Return (X, Y) of the center of cell containing provided text 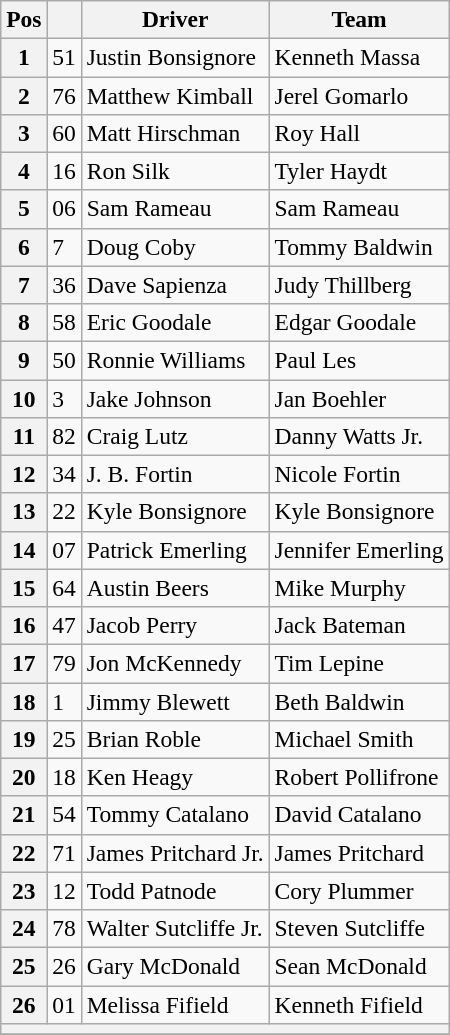
11 (24, 436)
Tommy Baldwin (359, 247)
Pos (24, 19)
Robert Pollifrone (359, 777)
Cory Plummer (359, 891)
Jennifer Emerling (359, 550)
Craig Lutz (175, 436)
Gary McDonald (175, 966)
Jimmy Blewett (175, 701)
2 (24, 95)
Matt Hirschman (175, 133)
Tim Lepine (359, 663)
James Pritchard Jr. (175, 853)
07 (64, 550)
Michael Smith (359, 739)
Kenneth Massa (359, 57)
Judy Thillberg (359, 285)
Nicole Fortin (359, 474)
Driver (175, 19)
Melissa Fifield (175, 1004)
Jack Bateman (359, 625)
Jerel Gomarlo (359, 95)
19 (24, 739)
01 (64, 1004)
Justin Bonsignore (175, 57)
64 (64, 588)
14 (24, 550)
50 (64, 360)
79 (64, 663)
21 (24, 815)
36 (64, 285)
60 (64, 133)
13 (24, 512)
Austin Beers (175, 588)
Kenneth Fifield (359, 1004)
8 (24, 322)
Eric Goodale (175, 322)
Ron Silk (175, 171)
David Catalano (359, 815)
Tommy Catalano (175, 815)
82 (64, 436)
Jake Johnson (175, 398)
Ken Heagy (175, 777)
Beth Baldwin (359, 701)
78 (64, 928)
Patrick Emerling (175, 550)
Tyler Haydt (359, 171)
51 (64, 57)
Walter Sutcliffe Jr. (175, 928)
Sean McDonald (359, 966)
06 (64, 209)
6 (24, 247)
24 (24, 928)
23 (24, 891)
17 (24, 663)
Doug Coby (175, 247)
71 (64, 853)
5 (24, 209)
James Pritchard (359, 853)
15 (24, 588)
54 (64, 815)
20 (24, 777)
10 (24, 398)
Edgar Goodale (359, 322)
Paul Les (359, 360)
Roy Hall (359, 133)
Danny Watts Jr. (359, 436)
Team (359, 19)
47 (64, 625)
Steven Sutcliffe (359, 928)
58 (64, 322)
Jan Boehler (359, 398)
Dave Sapienza (175, 285)
J. B. Fortin (175, 474)
Jacob Perry (175, 625)
76 (64, 95)
Jon McKennedy (175, 663)
Ronnie Williams (175, 360)
4 (24, 171)
9 (24, 360)
34 (64, 474)
Todd Patnode (175, 891)
Mike Murphy (359, 588)
Brian Roble (175, 739)
Matthew Kimball (175, 95)
